Search for the cell housing the specified text and yield its [x, y] center coordinate. 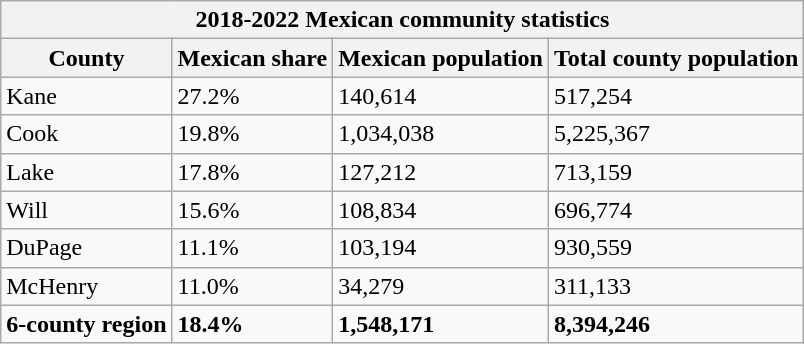
140,614 [441, 96]
Will [86, 210]
18.4% [252, 324]
27.2% [252, 96]
127,212 [441, 172]
2018-2022 Mexican community statistics [402, 20]
17.8% [252, 172]
11.1% [252, 248]
Kane [86, 96]
311,133 [676, 286]
5,225,367 [676, 134]
930,559 [676, 248]
19.8% [252, 134]
11.0% [252, 286]
Total county population [676, 58]
108,834 [441, 210]
103,194 [441, 248]
713,159 [676, 172]
Mexican population [441, 58]
Lake [86, 172]
8,394,246 [676, 324]
Mexican share [252, 58]
Cook [86, 134]
15.6% [252, 210]
1,548,171 [441, 324]
McHenry [86, 286]
6-county region [86, 324]
DuPage [86, 248]
34,279 [441, 286]
696,774 [676, 210]
517,254 [676, 96]
County [86, 58]
1,034,038 [441, 134]
